Return (X, Y) of the center of cell containing provided text 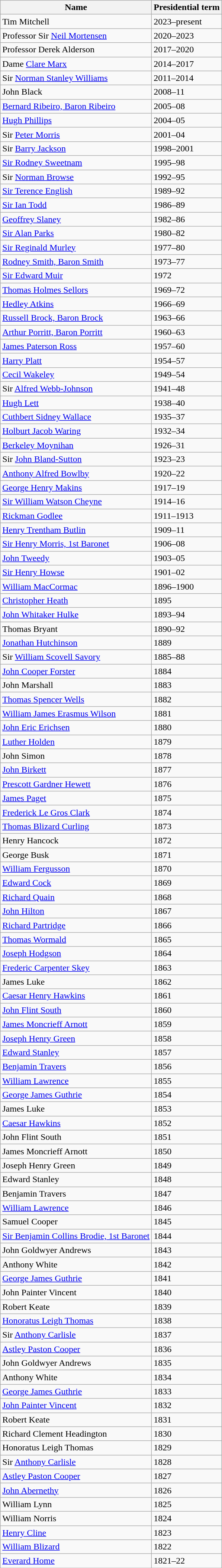
Hedley Atkins (76, 304)
1823 (187, 1533)
1932–34 (187, 431)
Russell Brock, Baron Brock (76, 318)
1826 (187, 1490)
2001–04 (187, 134)
William Norris (76, 1518)
1901–02 (187, 572)
Edward Cock (76, 883)
1963–66 (187, 318)
1909–11 (187, 530)
1849 (187, 1165)
1858 (187, 1038)
Sir Rodney Sweetnam (76, 163)
Richard Clement Headington (76, 1434)
2005–08 (187, 106)
1844 (187, 1236)
1853 (187, 1109)
Henry Cline (76, 1533)
James Paget (76, 798)
Sir Peter Morris (76, 134)
Harry Platt (76, 360)
1881 (187, 714)
John Simon (76, 756)
1838 (187, 1321)
1868 (187, 897)
1986–89 (187, 205)
1875 (187, 798)
William Fergusson (76, 869)
1980–82 (187, 233)
William James Erasmus Wilson (76, 714)
1941–48 (187, 388)
1895 (187, 600)
1873 (187, 826)
1877 (187, 770)
1857 (187, 1052)
Tim Mitchell (76, 22)
John Abernethy (76, 1490)
Sir John Bland-Sutton (76, 459)
William Lynn (76, 1504)
1903–05 (187, 558)
1835 (187, 1363)
1923–23 (187, 459)
John Marshall (76, 685)
1860 (187, 1010)
1862 (187, 982)
John Hilton (76, 911)
Sir William Watson Cheyne (76, 502)
Sir Norman Stanley Williams (76, 78)
Frederick Le Gros Clark (76, 812)
1878 (187, 756)
Prescott Gardner Hewett (76, 784)
1828 (187, 1462)
1870 (187, 869)
Sir Barry Jackson (76, 148)
1864 (187, 954)
Henry Hancock (76, 840)
1893–94 (187, 614)
John Birkett (76, 770)
1969–72 (187, 290)
1824 (187, 1518)
1920–22 (187, 473)
Hugh Phillips (76, 120)
Everard Home (76, 1561)
Thomas Holmes Sellors (76, 290)
1865 (187, 939)
1938–40 (187, 403)
2017–2020 (187, 50)
1982–86 (187, 219)
1872 (187, 840)
1821–22 (187, 1561)
James Paterson Ross (76, 346)
Sir Henry Howse (76, 572)
Sir Norman Browse (76, 177)
1866 (187, 925)
1842 (187, 1264)
Name (76, 7)
Dame Clare Marx (76, 64)
1896–1900 (187, 586)
1957–60 (187, 346)
Hugh Lett (76, 403)
1880 (187, 728)
Cecil Wakeley (76, 374)
Thomas Blizard Curling (76, 826)
1845 (187, 1222)
Samuel Cooper (76, 1222)
1883 (187, 685)
Sir Alan Parks (76, 233)
John Whitaker Hulke (76, 614)
1890–92 (187, 629)
Rodney Smith, Baron Smith (76, 262)
Sir Benjamin Collins Brodie, 1st Baronet (76, 1236)
1839 (187, 1306)
1960–63 (187, 332)
2004–05 (187, 120)
1995–98 (187, 163)
Geoffrey Slaney (76, 219)
Holburt Jacob Waring (76, 431)
1926–31 (187, 445)
1846 (187, 1208)
John Black (76, 92)
1879 (187, 742)
Professor Sir Neil Mortensen (76, 36)
1836 (187, 1349)
1917–19 (187, 488)
Joseph Hodgson (76, 954)
Sir Ian Todd (76, 205)
Cuthbert Sidney Wallace (76, 417)
1847 (187, 1194)
1906–08 (187, 544)
1869 (187, 883)
1874 (187, 812)
1889 (187, 643)
1837 (187, 1335)
Caesar Henry Hawkins (76, 996)
1840 (187, 1292)
Anthony Alfred Bowlby (76, 473)
Sir Terence English (76, 191)
1856 (187, 1066)
1863 (187, 968)
Bernard Ribeiro, Baron Ribeiro (76, 106)
John Cooper Forster (76, 671)
Arthur Porritt, Baron Porritt (76, 332)
1859 (187, 1024)
1884 (187, 671)
Caesar Hawkins (76, 1123)
1998–2001 (187, 148)
Thomas Bryant (76, 629)
2023–present (187, 22)
1848 (187, 1180)
1885–88 (187, 657)
1871 (187, 854)
1882 (187, 699)
1832 (187, 1405)
1861 (187, 996)
1911–1913 (187, 516)
1830 (187, 1434)
George Busk (76, 854)
1834 (187, 1377)
Sir Edward Muir (76, 276)
1829 (187, 1448)
1851 (187, 1137)
1954–57 (187, 360)
1854 (187, 1095)
Thomas Wormald (76, 939)
1914–16 (187, 502)
Frederic Carpenter Skey (76, 968)
1992–95 (187, 177)
1876 (187, 784)
Sir Alfred Webb-Johnson (76, 388)
1827 (187, 1476)
1831 (187, 1420)
1935–37 (187, 417)
1852 (187, 1123)
1977–80 (187, 247)
William Blizard (76, 1547)
1833 (187, 1391)
1841 (187, 1278)
Richard Quain (76, 897)
Sir Henry Morris, 1st Baronet (76, 544)
Henry Trentham Butlin (76, 530)
2008–11 (187, 92)
2014–2017 (187, 64)
Rickman Godlee (76, 516)
1973–77 (187, 262)
George Henry Makins (76, 488)
1867 (187, 911)
1949–54 (187, 374)
1825 (187, 1504)
William MacCormac (76, 586)
Richard Partridge (76, 925)
Sir William Scovell Savory (76, 657)
1989–92 (187, 191)
John Tweedy (76, 558)
1972 (187, 276)
Thomas Spencer Wells (76, 699)
Christopher Heath (76, 600)
Luther Holden (76, 742)
John Eric Erichsen (76, 728)
1850 (187, 1151)
1855 (187, 1081)
Berkeley Moynihan (76, 445)
1966–69 (187, 304)
Sir Reginald Murley (76, 247)
2011–2014 (187, 78)
Presidential term (187, 7)
Professor Derek Alderson (76, 50)
2020–2023 (187, 36)
1843 (187, 1250)
1822 (187, 1547)
Jonathan Hutchinson (76, 643)
